Return [X, Y] of the center of cell containing provided text 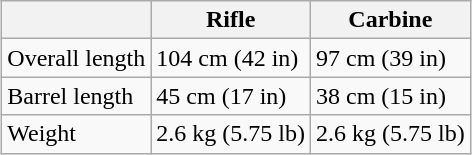
Carbine [391, 20]
Rifle [231, 20]
Overall length [76, 58]
Weight [76, 134]
Barrel length [76, 96]
104 cm (42 in) [231, 58]
97 cm (39 in) [391, 58]
38 cm (15 in) [391, 96]
45 cm (17 in) [231, 96]
